Locate the cell with the specified text and output its (X, Y) center coordinate. 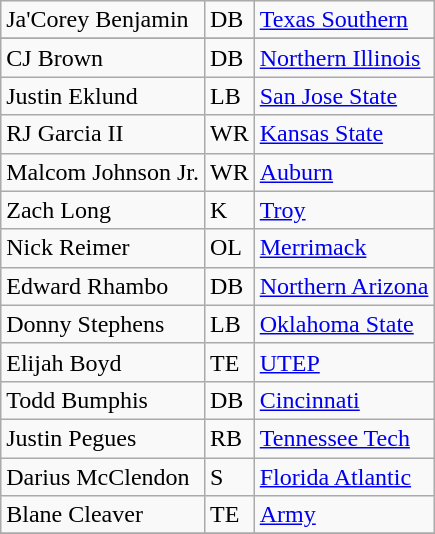
Oklahoma State (344, 324)
RJ Garcia II (103, 134)
UTEP (344, 362)
Merrimack (344, 248)
Troy (344, 210)
Malcom Johnson Jr. (103, 172)
Kansas State (344, 134)
CJ Brown (103, 58)
Nick Reimer (103, 248)
RB (229, 438)
Auburn (344, 172)
Ja'Corey Benjamin (103, 20)
Texas Southern (344, 20)
Justin Pegues (103, 438)
Edward Rhambo (103, 286)
Justin Eklund (103, 96)
Northern Illinois (344, 58)
OL (229, 248)
San Jose State (344, 96)
Zach Long (103, 210)
Army (344, 515)
Todd Bumphis (103, 400)
Northern Arizona (344, 286)
Elijah Boyd (103, 362)
S (229, 477)
Darius McClendon (103, 477)
Florida Atlantic (344, 477)
Cincinnati (344, 400)
Blane Cleaver (103, 515)
K (229, 210)
Donny Stephens (103, 324)
Tennessee Tech (344, 438)
